Return (X, Y) of the center of cell containing provided text 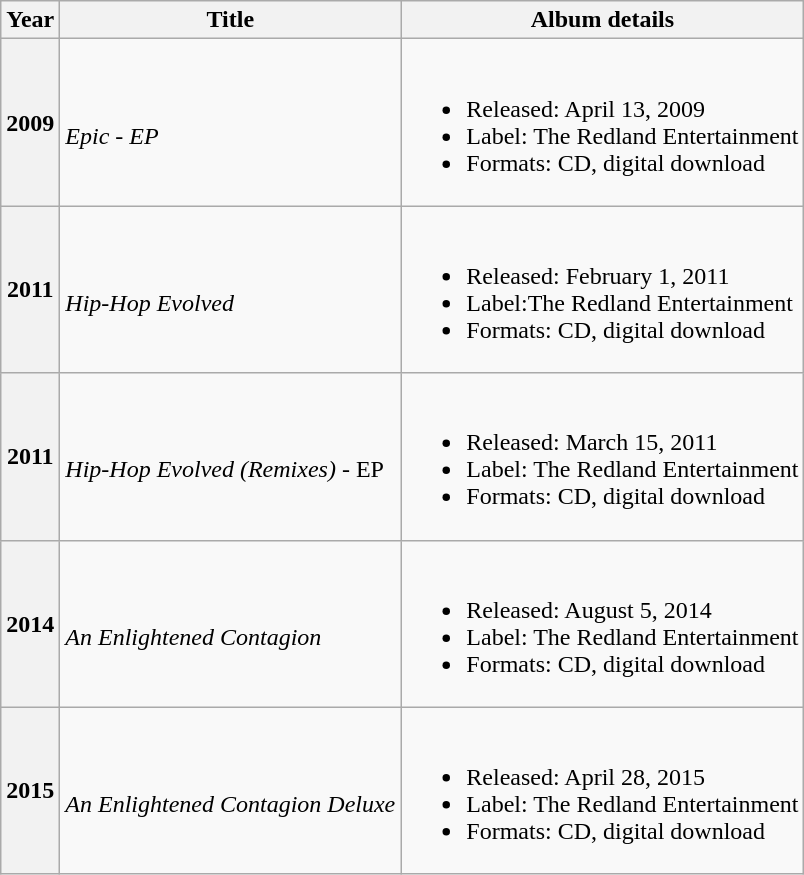
2014 (30, 624)
Released: February 1, 2011Label:The Redland EntertainmentFormats: CD, digital download (602, 290)
Hip-Hop Evolved (230, 290)
Released: April 13, 2009Label: The Redland EntertainmentFormats: CD, digital download (602, 122)
Year (30, 20)
Released: August 5, 2014Label: The Redland EntertainmentFormats: CD, digital download (602, 624)
An Enlightened Contagion Deluxe (230, 790)
An Enlightened Contagion (230, 624)
2015 (30, 790)
Hip-Hop Evolved (Remixes) - EP (230, 456)
2009 (30, 122)
Epic - EP (230, 122)
Title (230, 20)
Album details (602, 20)
Released: April 28, 2015Label: The Redland EntertainmentFormats: CD, digital download (602, 790)
Released: March 15, 2011Label: The Redland EntertainmentFormats: CD, digital download (602, 456)
